From the cell containing the given text, extract its center point as [x, y] coordinate. 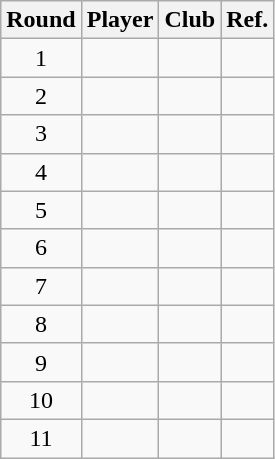
1 [41, 58]
2 [41, 96]
8 [41, 324]
Club [190, 20]
4 [41, 172]
10 [41, 400]
Player [120, 20]
9 [41, 362]
5 [41, 210]
6 [41, 248]
3 [41, 134]
7 [41, 286]
11 [41, 438]
Ref. [248, 20]
Round [41, 20]
